Locate the cell with the specified text and output its [X, Y] center coordinate. 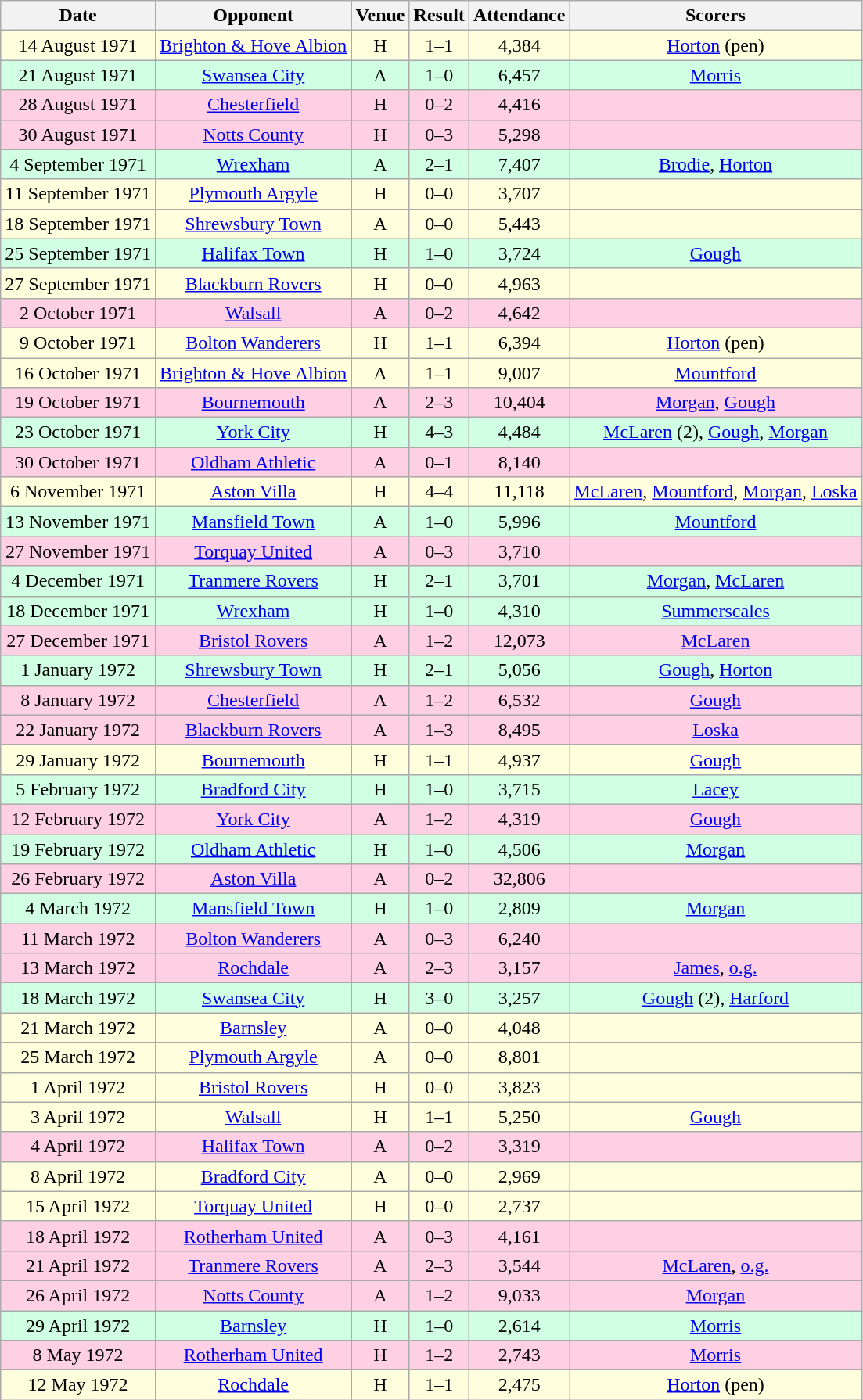
3,724 [519, 253]
2 October 1971 [78, 313]
McLaren (2), Gough, Morgan [715, 433]
5,056 [519, 670]
2,475 [519, 1385]
4,319 [519, 819]
22 January 1972 [78, 730]
21 April 1972 [78, 1265]
29 January 1972 [78, 759]
McLaren, o.g. [715, 1265]
21 August 1971 [78, 75]
30 October 1971 [78, 462]
4–3 [439, 433]
8,140 [519, 462]
18 March 1972 [78, 998]
Morgan, McLaren [715, 581]
5,298 [519, 135]
25 September 1971 [78, 253]
7,407 [519, 164]
Scorers [715, 16]
8 January 1972 [78, 700]
Date [78, 16]
21 March 1972 [78, 1028]
4,416 [519, 105]
2,809 [519, 909]
18 September 1971 [78, 224]
5,443 [519, 224]
12 February 1972 [78, 819]
McLaren [715, 641]
3,701 [519, 581]
32,806 [519, 879]
9,007 [519, 373]
1 January 1972 [78, 670]
19 October 1971 [78, 403]
18 December 1971 [78, 611]
Result [439, 16]
4,484 [519, 433]
12,073 [519, 641]
13 November 1971 [78, 522]
2,743 [519, 1355]
28 August 1971 [78, 105]
2,969 [519, 1176]
10,404 [519, 403]
8,801 [519, 1057]
8,495 [519, 730]
29 April 1972 [78, 1326]
0–1 [439, 462]
25 March 1972 [78, 1057]
9 October 1971 [78, 343]
27 December 1971 [78, 641]
4,963 [519, 283]
1 April 1972 [78, 1087]
5,996 [519, 522]
15 April 1972 [78, 1206]
18 April 1972 [78, 1236]
Morgan, Gough [715, 403]
14 August 1971 [78, 45]
27 November 1971 [78, 551]
Brodie, Horton [715, 164]
3,544 [519, 1265]
Summerscales [715, 611]
4,048 [519, 1028]
4,937 [519, 759]
1–3 [439, 730]
13 March 1972 [78, 968]
11,118 [519, 492]
8 April 1972 [78, 1176]
5 February 1972 [78, 789]
Attendance [519, 16]
Opponent [253, 16]
23 October 1971 [78, 433]
11 September 1971 [78, 194]
9,033 [519, 1295]
4,384 [519, 45]
5,250 [519, 1117]
3 April 1972 [78, 1117]
2,737 [519, 1206]
4 April 1972 [78, 1147]
26 February 1972 [78, 879]
Loska [715, 730]
Gough, Horton [715, 670]
4 December 1971 [78, 581]
3,257 [519, 998]
4 March 1972 [78, 909]
16 October 1971 [78, 373]
Lacey [715, 789]
James, o.g. [715, 968]
4–4 [439, 492]
3,710 [519, 551]
4,310 [519, 611]
4,161 [519, 1236]
6,240 [519, 939]
8 May 1972 [78, 1355]
4 September 1971 [78, 164]
6,394 [519, 343]
4,642 [519, 313]
3,707 [519, 194]
2,614 [519, 1326]
26 April 1972 [78, 1295]
3,157 [519, 968]
19 February 1972 [78, 849]
30 August 1971 [78, 135]
Venue [380, 16]
Gough (2), Harford [715, 998]
3,715 [519, 789]
12 May 1972 [78, 1385]
6 November 1971 [78, 492]
11 March 1972 [78, 939]
27 September 1971 [78, 283]
6,457 [519, 75]
3,319 [519, 1147]
6,532 [519, 700]
3–0 [439, 998]
3,823 [519, 1087]
4,506 [519, 849]
McLaren, Mountford, Morgan, Loska [715, 492]
